Capture the cell that displays the provided text and extract its (x, y) central coordinate. 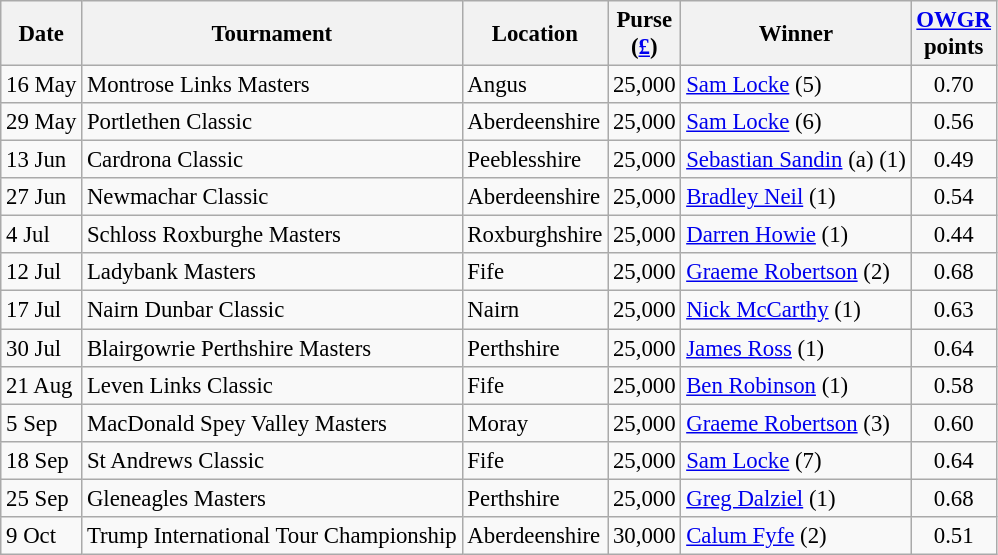
Purse(£) (644, 34)
25 Sep (42, 498)
30,000 (644, 536)
30 Jul (42, 348)
St Andrews Classic (272, 460)
Newmachar Classic (272, 197)
0.70 (954, 85)
21 Aug (42, 385)
Schloss Roxburghe Masters (272, 235)
Moray (535, 423)
Graeme Robertson (2) (796, 273)
Tournament (272, 34)
Sebastian Sandin (a) (1) (796, 160)
27 Jun (42, 197)
0.63 (954, 310)
0.58 (954, 385)
Darren Howie (1) (796, 235)
9 Oct (42, 536)
0.60 (954, 423)
OWGRpoints (954, 34)
29 May (42, 122)
13 Jun (42, 160)
Greg Dalziel (1) (796, 498)
Peeblesshire (535, 160)
0.54 (954, 197)
Trump International Tour Championship (272, 536)
0.51 (954, 536)
Montrose Links Masters (272, 85)
James Ross (1) (796, 348)
4 Jul (42, 235)
Sam Locke (7) (796, 460)
Date (42, 34)
Roxburghshire (535, 235)
Blairgowrie Perthshire Masters (272, 348)
Sam Locke (5) (796, 85)
MacDonald Spey Valley Masters (272, 423)
Ladybank Masters (272, 273)
Bradley Neil (1) (796, 197)
Nairn Dunbar Classic (272, 310)
0.44 (954, 235)
Portlethen Classic (272, 122)
5 Sep (42, 423)
Gleneagles Masters (272, 498)
Graeme Robertson (3) (796, 423)
Calum Fyfe (2) (796, 536)
Sam Locke (6) (796, 122)
Winner (796, 34)
12 Jul (42, 273)
Leven Links Classic (272, 385)
Angus (535, 85)
Ben Robinson (1) (796, 385)
Cardrona Classic (272, 160)
Location (535, 34)
0.56 (954, 122)
0.49 (954, 160)
16 May (42, 85)
17 Jul (42, 310)
Nick McCarthy (1) (796, 310)
Nairn (535, 310)
18 Sep (42, 460)
